Capture the cell that displays the provided text and extract its [X, Y] central coordinate. 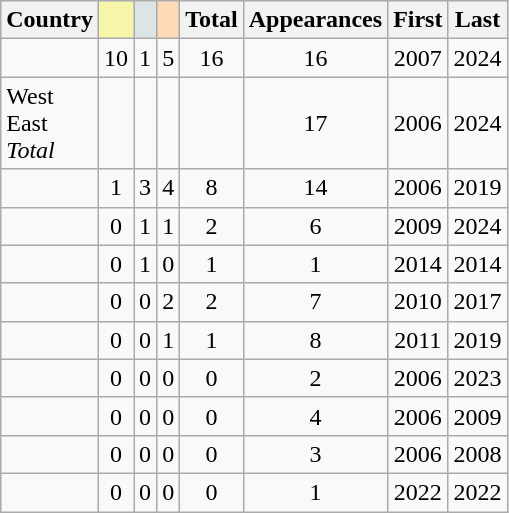
Last [478, 20]
First [418, 20]
2008 [478, 454]
West East Total [50, 123]
5 [168, 58]
6 [315, 226]
14 [315, 188]
Country [50, 20]
2017 [478, 302]
Appearances [315, 20]
2011 [418, 340]
7 [315, 302]
2010 [418, 302]
17 [315, 123]
Total [212, 20]
2007 [418, 58]
10 [116, 58]
2023 [478, 378]
